Pinpoint the cell where the given text exists, returning its [X, Y] midpoint coordinate. 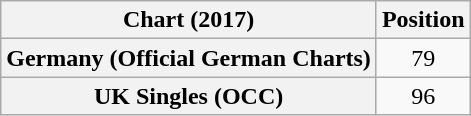
Position [423, 20]
79 [423, 58]
Germany (Official German Charts) [189, 58]
96 [423, 96]
UK Singles (OCC) [189, 96]
Chart (2017) [189, 20]
